From the cell containing the given text, extract its center point as (X, Y) coordinate. 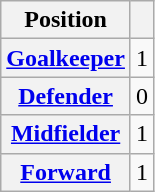
0 (142, 96)
Defender (66, 96)
Goalkeeper (66, 58)
Forward (66, 172)
Position (66, 20)
Midfielder (66, 134)
